Scan for the cell matching the given text and deliver its [x, y] coordinate at center. 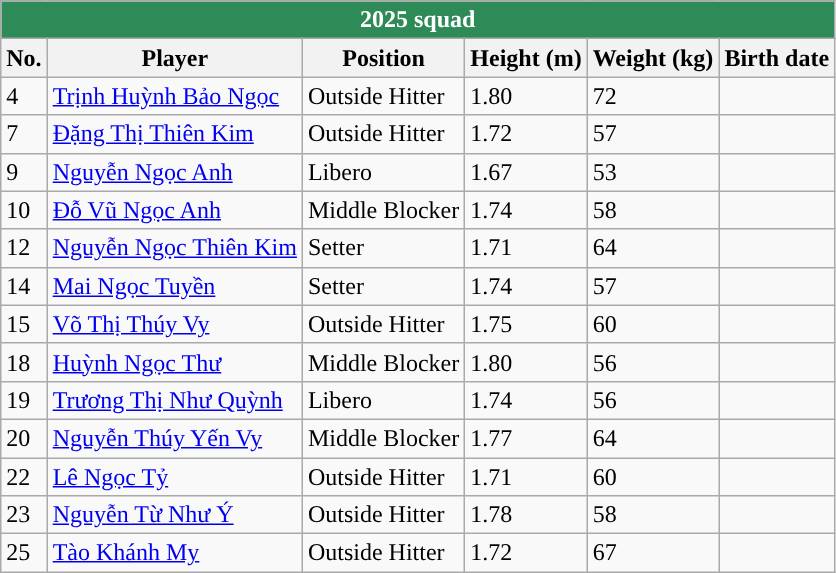
Position [383, 58]
22 [24, 477]
1.77 [526, 438]
Mai Ngọc Tuyền [174, 286]
72 [653, 96]
Võ Thị Thúy Vy [174, 324]
Player [174, 58]
10 [24, 210]
23 [24, 515]
Đặng Thị Thiên Kim [174, 134]
Tào Khánh My [174, 553]
1.75 [526, 324]
Lê Ngọc Tỷ [174, 477]
15 [24, 324]
12 [24, 248]
20 [24, 438]
No. [24, 58]
7 [24, 134]
19 [24, 400]
14 [24, 286]
1.67 [526, 172]
Weight (kg) [653, 58]
Trương Thị Như Quỳnh [174, 400]
Huỳnh Ngọc Thư [174, 362]
Height (m) [526, 58]
Nguyễn Thúy Yến Vy [174, 438]
Nguyễn Ngọc Thiên Kim [174, 248]
Đỗ Vũ Ngọc Anh [174, 210]
Trịnh Huỳnh Bảo Ngọc [174, 96]
9 [24, 172]
1.78 [526, 515]
67 [653, 553]
Nguyễn Ngọc Anh [174, 172]
4 [24, 96]
Nguyễn Từ Như Ý [174, 515]
25 [24, 553]
Birth date [777, 58]
2025 squad [418, 20]
18 [24, 362]
53 [653, 172]
